Output the [x, y] coordinate of the center of the cell containing the given text.  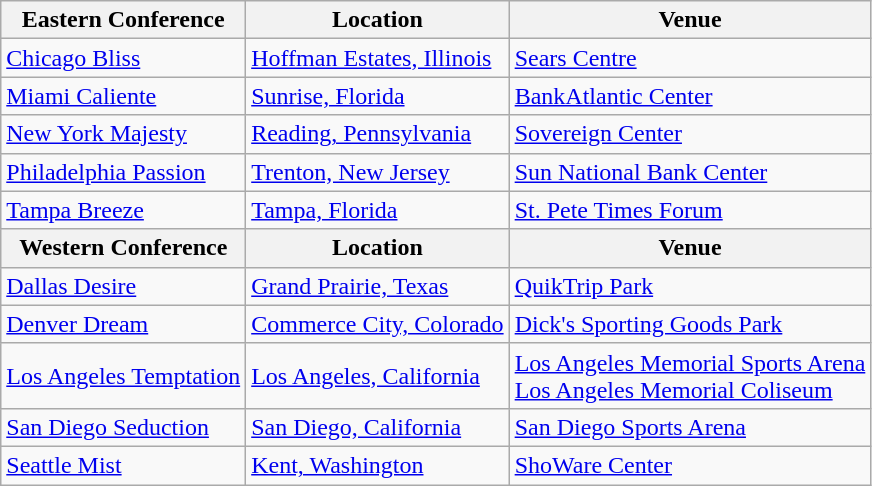
Los Angeles Memorial Sports ArenaLos Angeles Memorial Coliseum [690, 376]
Hoffman Estates, Illinois [378, 58]
Sears Centre [690, 58]
ShoWare Center [690, 465]
St. Pete Times Forum [690, 210]
Western Conference [124, 248]
Kent, Washington [378, 465]
Tampa Breeze [124, 210]
BankAtlantic Center [690, 96]
Grand Prairie, Texas [378, 286]
Tampa, Florida [378, 210]
San Diego Seduction [124, 427]
Philadelphia Passion [124, 172]
Seattle Mist [124, 465]
Los Angeles Temptation [124, 376]
Commerce City, Colorado [378, 324]
Trenton, New Jersey [378, 172]
Sovereign Center [690, 134]
San Diego Sports Arena [690, 427]
New York Majesty [124, 134]
Sunrise, Florida [378, 96]
Sun National Bank Center [690, 172]
Miami Caliente [124, 96]
Reading, Pennsylvania [378, 134]
Dick's Sporting Goods Park [690, 324]
Chicago Bliss [124, 58]
Dallas Desire [124, 286]
Eastern Conference [124, 20]
Denver Dream [124, 324]
QuikTrip Park [690, 286]
San Diego, California [378, 427]
Los Angeles, California [378, 376]
